Detect which cell encompasses the target text, then output its (X, Y) center coordinate. 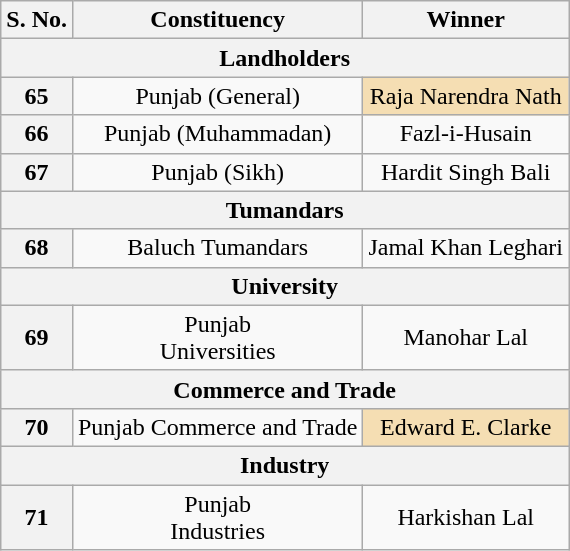
Manohar Lal (466, 338)
69 (37, 338)
Punjab Commerce and Trade (217, 427)
Jamal Khan Leghari (466, 248)
71 (37, 516)
Edward E. Clarke (466, 427)
68 (37, 248)
S. No. (37, 20)
Industry (285, 465)
70 (37, 427)
Fazl-i-Husain (466, 134)
Hardit Singh Bali (466, 172)
Punjab (Muhammadan) (217, 134)
Punjab Industries (217, 516)
Winner (466, 20)
67 (37, 172)
University (285, 286)
Tumandars (285, 210)
66 (37, 134)
Harkishan Lal (466, 516)
Punjab (Sikh) (217, 172)
Constituency (217, 20)
Baluch Tumandars (217, 248)
Punjab (General) (217, 96)
Punjab Universities (217, 338)
Landholders (285, 58)
65 (37, 96)
Commerce and Trade (285, 389)
Raja Narendra Nath (466, 96)
